Locate the cell with the specified text and output its (x, y) center coordinate. 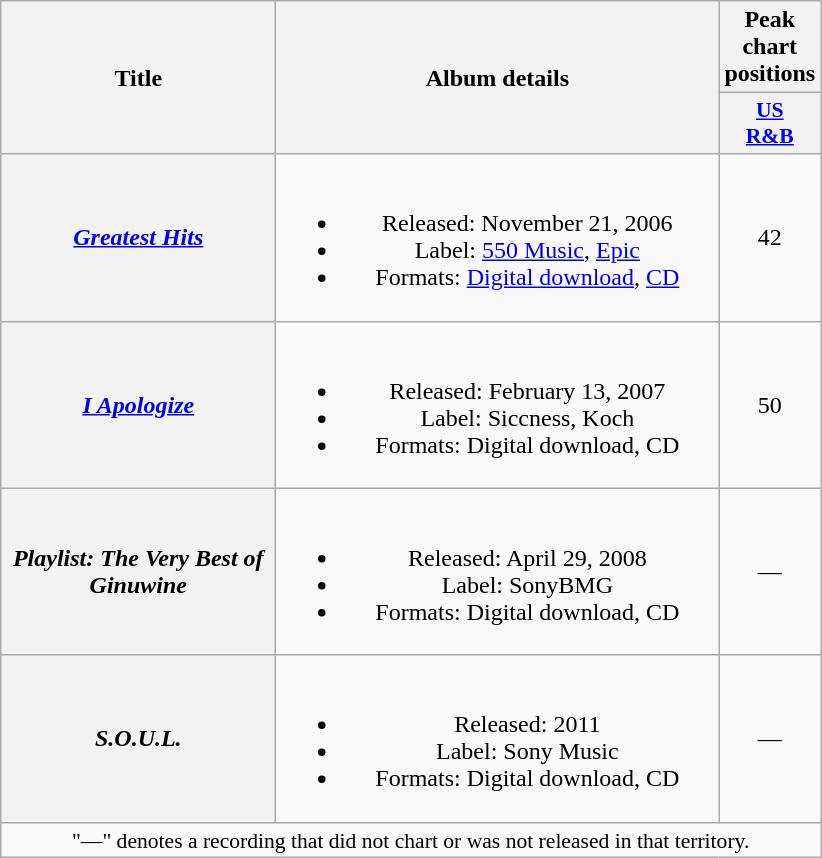
Released: April 29, 2008Label: SonyBMGFormats: Digital download, CD (498, 572)
Released: February 13, 2007Label: Siccness, KochFormats: Digital download, CD (498, 404)
I Apologize (138, 404)
Album details (498, 78)
Playlist: The Very Best of Ginuwine (138, 572)
Greatest Hits (138, 238)
50 (770, 404)
Peak chart positions (770, 47)
Title (138, 78)
S.O.U.L. (138, 738)
"—" denotes a recording that did not chart or was not released in that territory. (411, 840)
Released: 2011Label: Sony MusicFormats: Digital download, CD (498, 738)
Released: November 21, 2006Label: 550 Music, EpicFormats: Digital download, CD (498, 238)
42 (770, 238)
US R&B (770, 124)
